Pinpoint the cell where the given text exists, returning its (x, y) midpoint coordinate. 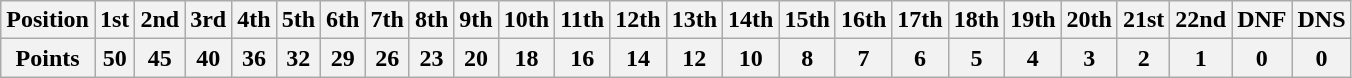
12 (694, 58)
3 (1089, 58)
5th (298, 20)
18 (526, 58)
DNF (1262, 20)
6 (920, 58)
3rd (208, 20)
45 (160, 58)
7 (863, 58)
12th (638, 20)
15th (807, 20)
32 (298, 58)
1 (1201, 58)
9th (476, 20)
19th (1033, 20)
2nd (160, 20)
22nd (1201, 20)
7th (387, 20)
50 (114, 58)
36 (254, 58)
18th (976, 20)
11th (582, 20)
20th (1089, 20)
23 (431, 58)
5 (976, 58)
26 (387, 58)
29 (343, 58)
40 (208, 58)
4th (254, 20)
16 (582, 58)
Position (48, 20)
16th (863, 20)
10th (526, 20)
14th (751, 20)
10 (751, 58)
17th (920, 20)
DNS (1322, 20)
1st (114, 20)
4 (1033, 58)
14 (638, 58)
13th (694, 20)
2 (1143, 58)
20 (476, 58)
8th (431, 20)
Points (48, 58)
8 (807, 58)
6th (343, 20)
21st (1143, 20)
